From the cell containing the given text, extract its center point as (x, y) coordinate. 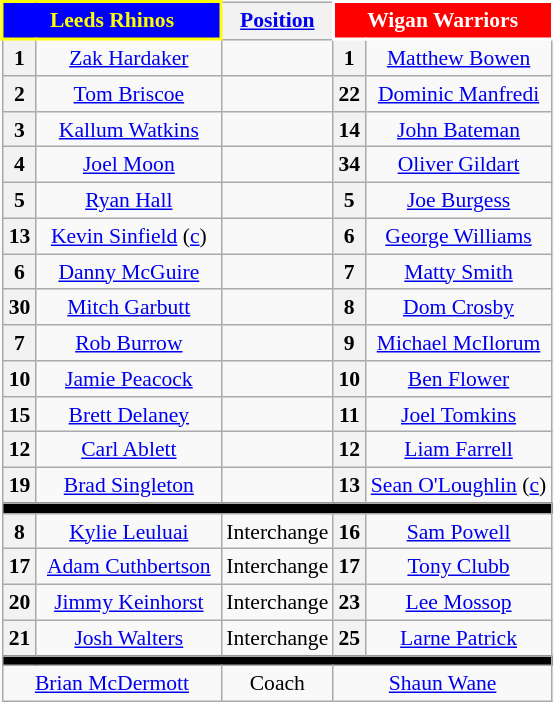
Ben Flower (458, 379)
Brian McDermott (112, 684)
Danny McGuire (128, 272)
Tony Clubb (458, 567)
Tom Briscoe (128, 94)
20 (20, 602)
Adam Cuthbertson (128, 567)
Josh Walters (128, 638)
30 (20, 307)
4 (20, 165)
15 (20, 414)
Kylie Leuluai (128, 531)
John Bateman (458, 129)
Brett Delaney (128, 414)
Rob Burrow (128, 343)
Kallum Watkins (128, 129)
Jimmy Keinhorst (128, 602)
Leeds Rhinos (112, 20)
34 (349, 165)
Dominic Manfredi (458, 94)
Joe Burgess (458, 200)
Matthew Bowen (458, 57)
23 (349, 602)
22 (349, 94)
Brad Singleton (128, 485)
Joel Tomkins (458, 414)
3 (20, 129)
Wigan Warriors (442, 20)
Mitch Garbutt (128, 307)
Zak Hardaker (128, 57)
11 (349, 414)
16 (349, 531)
Ryan Hall (128, 200)
2 (20, 94)
Sam Powell (458, 531)
Kevin Sinfield (c) (128, 236)
Position (277, 20)
25 (349, 638)
Michael McIlorum (458, 343)
Dom Crosby (458, 307)
Matty Smith (458, 272)
Oliver Gildart (458, 165)
Jamie Peacock (128, 379)
Larne Patrick (458, 638)
Carl Ablett (128, 450)
Lee Mossop (458, 602)
14 (349, 129)
George Williams (458, 236)
21 (20, 638)
Liam Farrell (458, 450)
Shaun Wane (442, 684)
Joel Moon (128, 165)
Coach (277, 684)
19 (20, 485)
9 (349, 343)
Sean O'Loughlin (c) (458, 485)
